Locate the cell with the specified text and output its [X, Y] center coordinate. 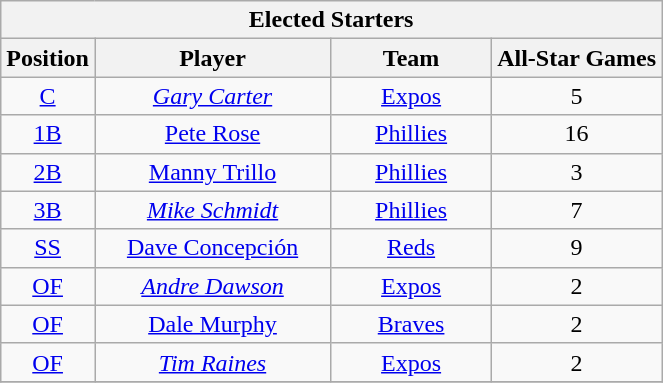
9 [577, 248]
Andre Dawson [212, 286]
3 [577, 172]
Gary Carter [212, 96]
Tim Raines [212, 362]
7 [577, 210]
SS [48, 248]
3B [48, 210]
Dave Concepción [212, 248]
All-Star Games [577, 58]
Dale Murphy [212, 324]
Braves [412, 324]
Mike Schmidt [212, 210]
Reds [412, 248]
5 [577, 96]
Team [412, 58]
2B [48, 172]
Player [212, 58]
Elected Starters [332, 20]
Position [48, 58]
16 [577, 134]
Pete Rose [212, 134]
1B [48, 134]
C [48, 96]
Manny Trillo [212, 172]
